Extract the [x, y] coordinate from the center of the cell holding the provided text.  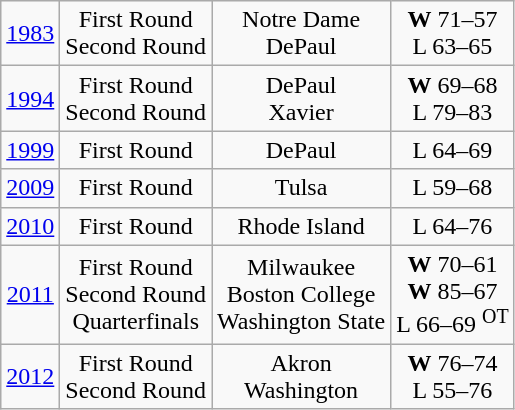
L 64–76 [453, 226]
W 69–68L 79–83 [453, 98]
1999 [30, 150]
L 59–68 [453, 188]
Tulsa [302, 188]
1983 [30, 34]
2011 [30, 294]
First RoundSecond RoundQuarterfinals [136, 294]
Notre DameDePaul [302, 34]
1994 [30, 98]
DePaul [302, 150]
L 64–69 [453, 150]
W 71–57L 63–65 [453, 34]
MilwaukeeBoston CollegeWashington State [302, 294]
DePaulXavier [302, 98]
W 76–74L 55–76 [453, 376]
2009 [30, 188]
Rhode Island [302, 226]
2010 [30, 226]
2012 [30, 376]
W 70–61W 85–67L 66–69 OT [453, 294]
AkronWashington [302, 376]
